Return (x, y) of the center of cell containing provided text 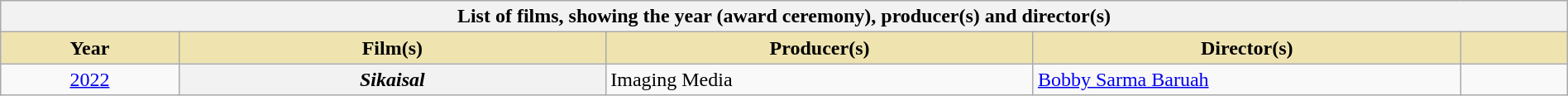
Film(s) (392, 48)
List of films, showing the year (award ceremony), producer(s) and director(s) (784, 17)
Year (89, 48)
Producer(s) (820, 48)
Sikaisal (392, 79)
Imaging Media (820, 79)
Bobby Sarma Baruah (1247, 79)
Director(s) (1247, 48)
2022 (89, 79)
